Identify which cell holds the provided text, then report its [X, Y] central coordinate. 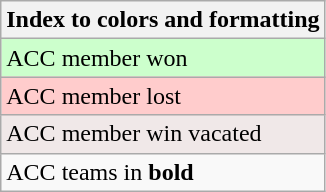
ACC member lost [163, 96]
ACC member won [163, 58]
ACC teams in bold [163, 172]
Index to colors and formatting [163, 20]
ACC member win vacated [163, 134]
